Determine the (x, y) coordinate at the center of the cell enclosing the given text.  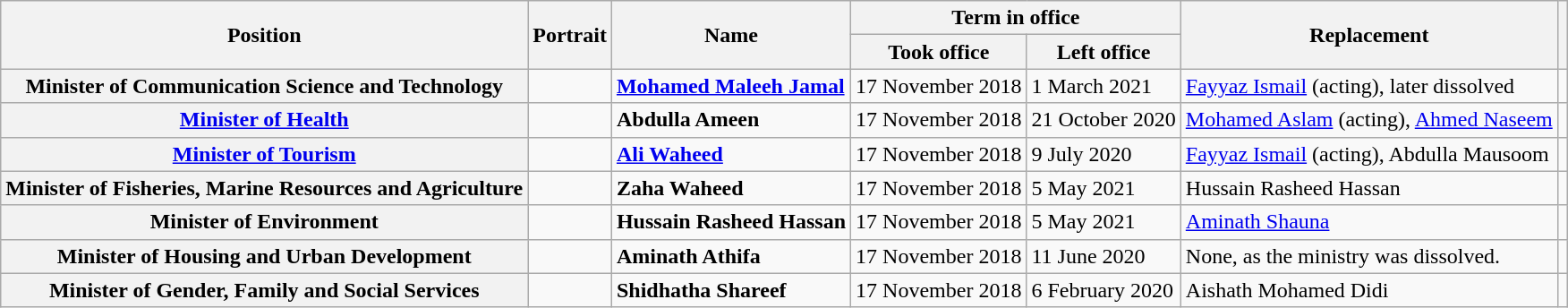
9 July 2020 (1104, 154)
Minister of Health (265, 120)
Minister of Environment (265, 222)
None, as the ministry was dissolved. (1369, 256)
Minister of Tourism (265, 154)
Minister of Communication Science and Technology (265, 86)
Mohamed Aslam (acting), Ahmed Naseem (1369, 120)
Fayyaz Ismail (acting), Abdulla Mausoom (1369, 154)
1 March 2021 (1104, 86)
Ali Waheed (730, 154)
Zaha Waheed (730, 188)
Minister of Housing and Urban Development (265, 256)
21 October 2020 (1104, 120)
Abdulla Ameen (730, 120)
Aminath Athifa (730, 256)
Left office (1104, 52)
Shidhatha Shareef (730, 290)
Position (265, 35)
Minister of Gender, Family and Social Services (265, 290)
Fayyaz Ismail (acting), later dissolved (1369, 86)
11 June 2020 (1104, 256)
Aminath Shauna (1369, 222)
Portrait (570, 35)
Minister of Fisheries, Marine Resources and Agriculture (265, 188)
Replacement (1369, 35)
Name (730, 35)
Took office (939, 52)
Term in office (1017, 18)
Aishath Mohamed Didi (1369, 290)
6 February 2020 (1104, 290)
Mohamed Maleeh Jamal (730, 86)
